Find where the given text appears and provide that cell's center as [x, y] coordinate. 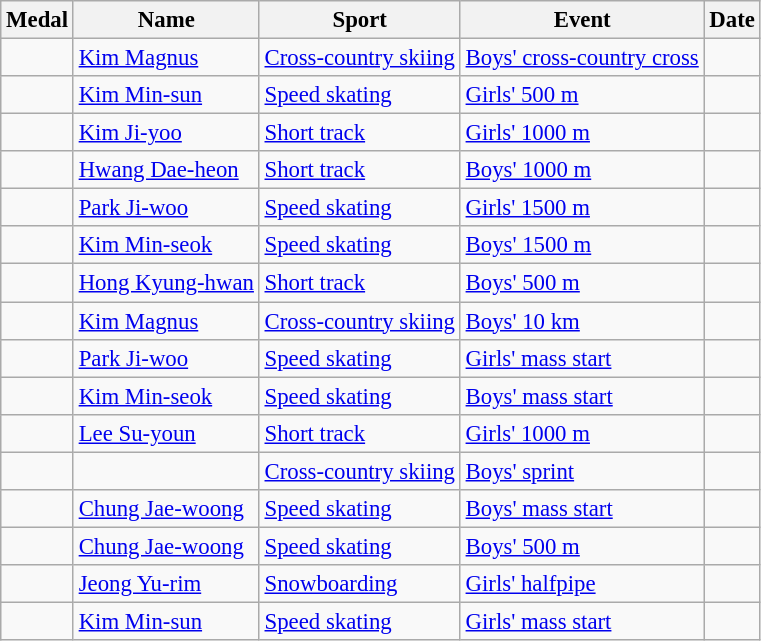
Boys' cross-country cross [582, 58]
Girls' 500 m [582, 95]
Boys' 1500 m [582, 245]
Kim Ji-yoo [166, 133]
Boys' 1000 m [582, 170]
Name [166, 20]
Date [732, 20]
Boys' 10 km [582, 321]
Hwang Dae-heon [166, 170]
Snowboarding [360, 584]
Event [582, 20]
Lee Su-youn [166, 433]
Boys' sprint [582, 471]
Medal [38, 20]
Hong Kyung-hwan [166, 283]
Girls' 1500 m [582, 208]
Girls' halfpipe [582, 584]
Sport [360, 20]
Jeong Yu-rim [166, 584]
